Identify which cell holds the provided text, then report its (X, Y) central coordinate. 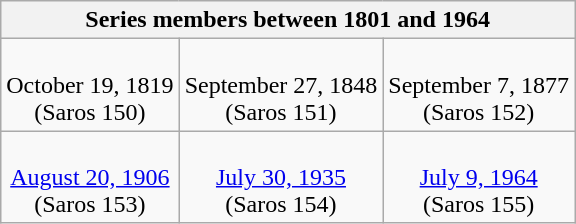
October 19, 1819(Saros 150) (90, 85)
Series members between 1801 and 1964 (288, 20)
September 7, 1877(Saros 152) (479, 85)
September 27, 1848(Saros 151) (281, 85)
August 20, 1906(Saros 153) (90, 177)
July 30, 1935(Saros 154) (281, 177)
July 9, 1964(Saros 155) (479, 177)
